Return [x, y] of the center of cell containing provided text 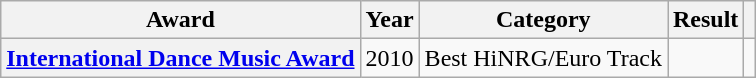
Best HiNRG/Euro Track [543, 58]
Award [180, 20]
Result [706, 20]
Year [390, 20]
Category [543, 20]
2010 [390, 58]
International Dance Music Award [180, 58]
